Return the (X, Y) coordinate for the center point of the cell that contains the specified text.  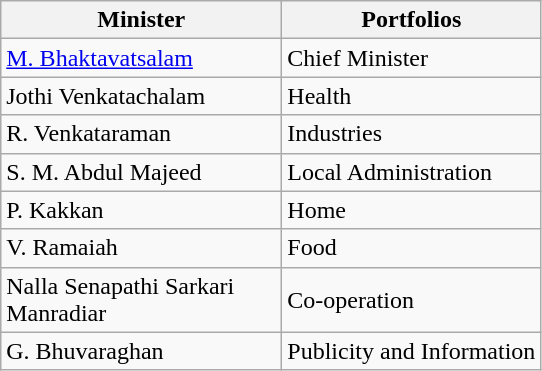
Publicity and Information (412, 351)
R. Venkataraman (142, 134)
M. Bhaktavatsalam (142, 58)
G. Bhuvaraghan (142, 351)
Chief Minister (412, 58)
P. Kakkan (142, 210)
Home (412, 210)
Jothi Venkatachalam (142, 96)
Nalla Senapathi Sarkari Manradiar (142, 300)
Minister (142, 20)
Health (412, 96)
Co-operation (412, 300)
Local Administration (412, 172)
Industries (412, 134)
V. Ramaiah (142, 248)
Food (412, 248)
Portfolios (412, 20)
S. M. Abdul Majeed (142, 172)
